From the cell containing the given text, extract its center point as [X, Y] coordinate. 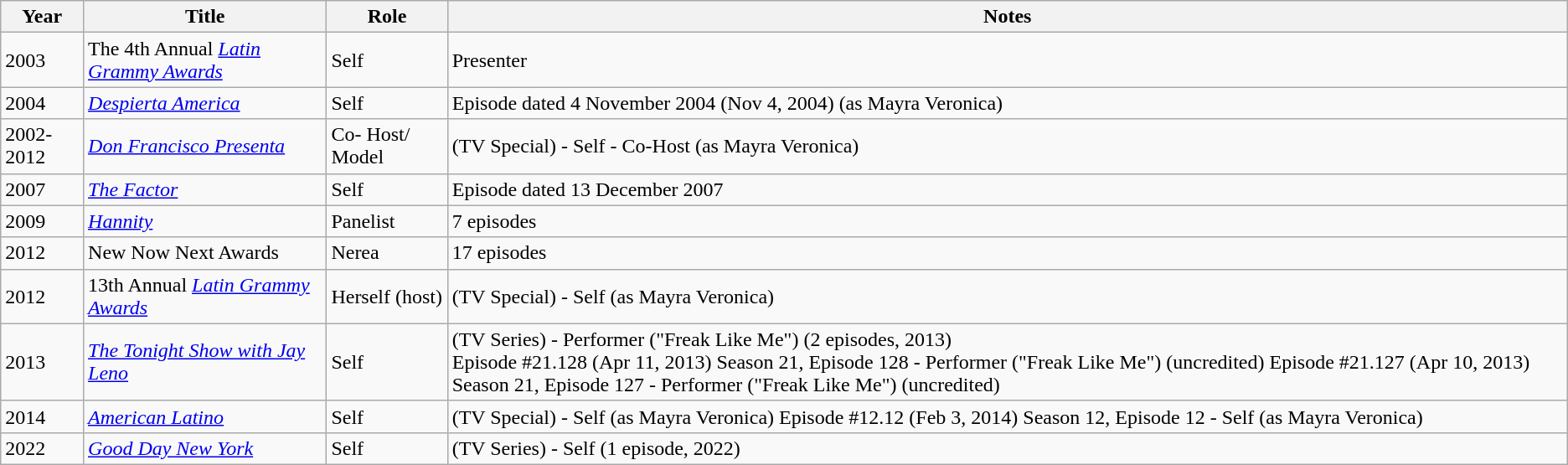
2007 [42, 189]
American Latino [205, 416]
Despierta America [205, 103]
Year [42, 17]
Title [205, 17]
2009 [42, 221]
The 4th Annual Latin Grammy Awards [205, 60]
2004 [42, 103]
2002-2012 [42, 146]
Episode dated 4 November 2004 (Nov 4, 2004) (as Mayra Veronica) [1007, 103]
(TV Series) - Self (1 episode, 2022) [1007, 448]
7 episodes [1007, 221]
2014 [42, 416]
2022 [42, 448]
Panelist [387, 221]
2003 [42, 60]
(TV Special) - Self (as Mayra Veronica) Episode #12.12 (Feb 3, 2014) Season 12, Episode 12 - Self (as Mayra Veronica) [1007, 416]
Role [387, 17]
(TV Special) - Self (as Mayra Veronica) [1007, 297]
13th Annual Latin Grammy Awards [205, 297]
Nerea [387, 253]
Co- Host/ Model [387, 146]
Good Day New York [205, 448]
Herself (host) [387, 297]
The Factor [205, 189]
(TV Special) - Self - Co-Host (as Mayra Veronica) [1007, 146]
New Now Next Awards [205, 253]
The Tonight Show with Jay Leno [205, 362]
Notes [1007, 17]
2013 [42, 362]
Episode dated 13 December 2007 [1007, 189]
17 episodes [1007, 253]
Presenter [1007, 60]
Don Francisco Presenta [205, 146]
Hannity [205, 221]
